Extract the (x, y) coordinate from the center of the cell holding the provided text.  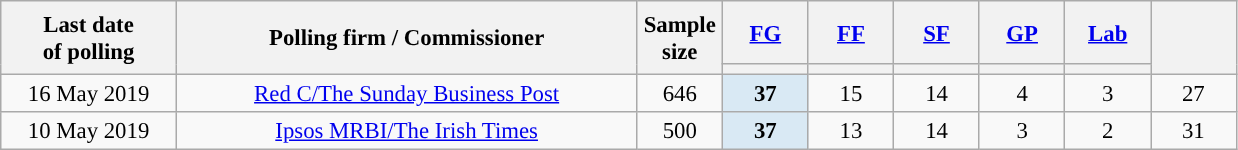
500 (680, 131)
4 (1022, 94)
16 May 2019 (89, 94)
SF (937, 32)
10 May 2019 (89, 131)
Samplesize (680, 38)
Last dateof polling (89, 38)
15 (851, 94)
Polling firm / Commissioner (406, 38)
31 (1193, 131)
Lab (1108, 32)
27 (1193, 94)
Ipsos MRBI/The Irish Times (406, 131)
GP (1022, 32)
FF (851, 32)
FG (766, 32)
Red C/The Sunday Business Post (406, 94)
2 (1108, 131)
646 (680, 94)
13 (851, 131)
